Output the (X, Y) coordinate of the center of the cell containing the given text.  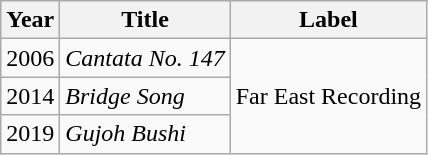
Title (145, 20)
2019 (30, 134)
Far East Recording (328, 96)
Gujoh Bushi (145, 134)
Bridge Song (145, 96)
Year (30, 20)
Label (328, 20)
Cantata No. 147 (145, 58)
2006 (30, 58)
2014 (30, 96)
